Provide the [x, y] coordinate of the cell's center where the given text is located.  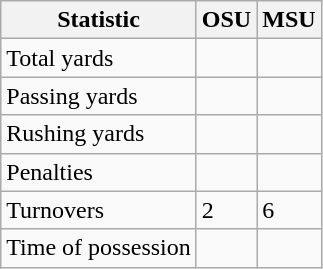
Penalties [99, 172]
Rushing yards [99, 134]
Time of possession [99, 248]
6 [289, 210]
Statistic [99, 20]
Turnovers [99, 210]
Passing yards [99, 96]
OSU [226, 20]
Total yards [99, 58]
2 [226, 210]
MSU [289, 20]
